Return the (X, Y) coordinate for the center point of the cell that contains the specified text.  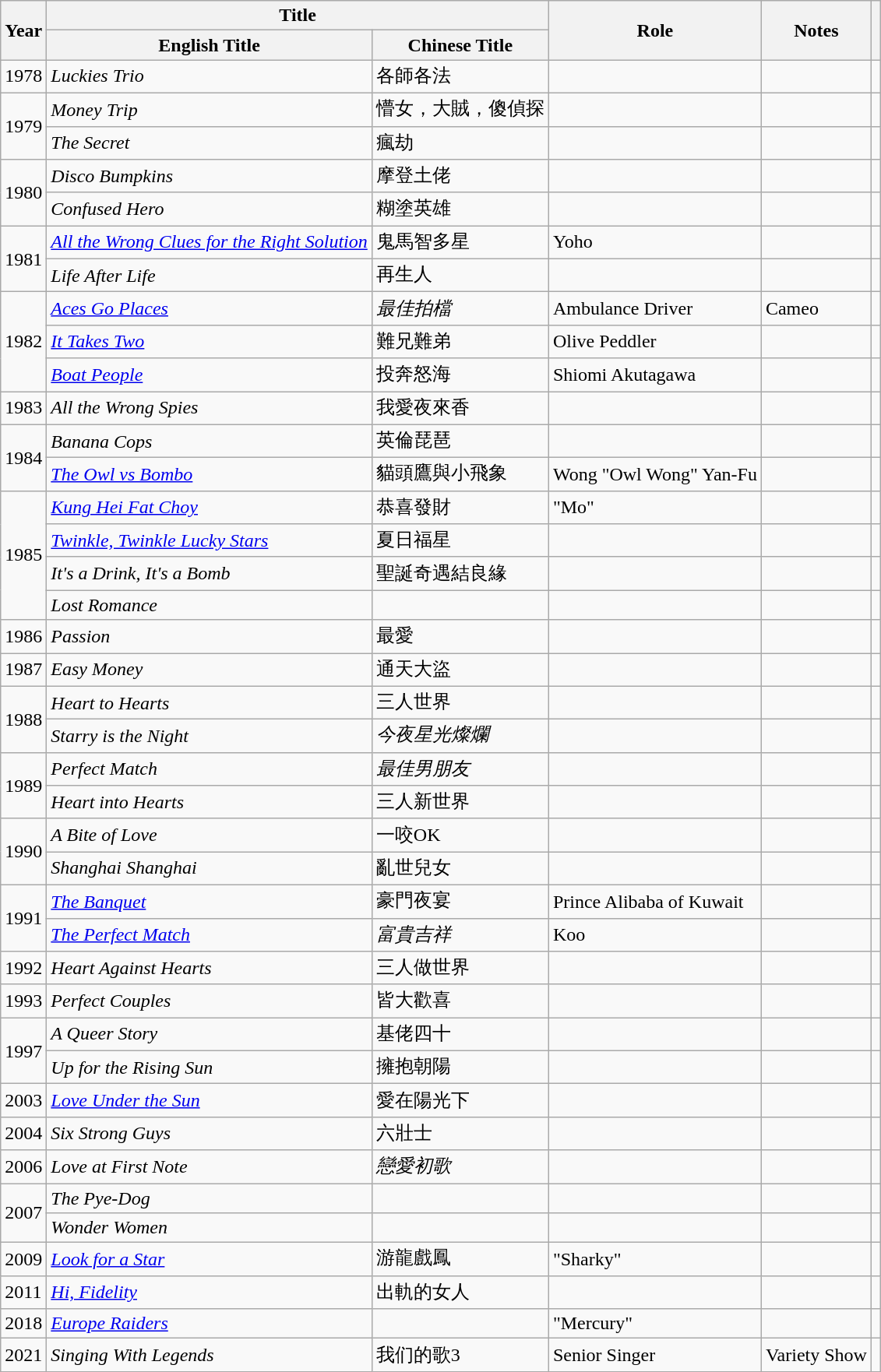
Love at First Note (209, 1166)
The Perfect Match (209, 934)
戀愛初歌 (460, 1166)
愛在陽光下 (460, 1101)
富貴吉祥 (460, 934)
Cameo (816, 308)
Perfect Match (209, 769)
Role (654, 30)
1982 (23, 342)
出軌的女人 (460, 1293)
Koo (654, 934)
Lost Romance (209, 605)
Passion (209, 637)
Starry is the Night (209, 737)
鬼馬智多星 (460, 243)
最愛 (460, 637)
1997 (23, 1051)
1983 (23, 408)
Love Under the Sun (209, 1101)
1991 (23, 917)
聖誕奇遇結良緣 (460, 573)
Aces Go Places (209, 308)
Disco Bumpkins (209, 176)
Singing With Legends (209, 1355)
糊塗英雄 (460, 209)
三人做世界 (460, 969)
再生人 (460, 276)
今夜星光燦爛 (460, 737)
最佳男朋友 (460, 769)
貓頭鷹與小飛象 (460, 475)
Olive Peddler (654, 341)
1979 (23, 126)
Banana Cops (209, 441)
我们的歌3 (460, 1355)
1984 (23, 458)
All the Wrong Spies (209, 408)
1985 (23, 555)
The Owl vs Bombo (209, 475)
Confused Hero (209, 209)
1981 (23, 259)
"Mo" (654, 508)
2011 (23, 1293)
1988 (23, 719)
1978 (23, 76)
亂世兒女 (460, 869)
"Mercury" (654, 1324)
Perfect Couples (209, 1001)
皆大歡喜 (460, 1001)
夏日福星 (460, 540)
It Takes Two (209, 341)
三人世界 (460, 702)
It's a Drink, It's a Bomb (209, 573)
Boat People (209, 375)
Prince Alibaba of Kuwait (654, 902)
1987 (23, 670)
三人新世界 (460, 802)
Life After Life (209, 276)
English Title (209, 45)
A Bite of Love (209, 835)
The Pye-Dog (209, 1198)
2018 (23, 1324)
Money Trip (209, 109)
1992 (23, 969)
Notes (816, 30)
1986 (23, 637)
Title (298, 16)
Six Strong Guys (209, 1134)
Wonder Women (209, 1228)
"Sharky" (654, 1260)
2021 (23, 1355)
Heart Against Hearts (209, 969)
Shiomi Akutagawa (654, 375)
六壯士 (460, 1134)
通天大盜 (460, 670)
The Banquet (209, 902)
恭喜發財 (460, 508)
Easy Money (209, 670)
1989 (23, 785)
基佬四十 (460, 1034)
2009 (23, 1260)
Kung Hei Fat Choy (209, 508)
一咬OK (460, 835)
Shanghai Shanghai (209, 869)
擁抱朝陽 (460, 1067)
懵女，大賊，傻偵探 (460, 109)
Heart to Hearts (209, 702)
摩登土佬 (460, 176)
Europe Raiders (209, 1324)
Twinkle, Twinkle Lucky Stars (209, 540)
英倫琵琶 (460, 441)
Year (23, 30)
Luckies Trio (209, 76)
最佳拍檔 (460, 308)
Look for a Star (209, 1260)
Ambulance Driver (654, 308)
Yoho (654, 243)
Up for the Rising Sun (209, 1067)
1993 (23, 1001)
1990 (23, 852)
游龍戲鳳 (460, 1260)
2007 (23, 1213)
Heart into Hearts (209, 802)
All the Wrong Clues for the Right Solution (209, 243)
The Secret (209, 143)
A Queer Story (209, 1034)
2004 (23, 1134)
難兄難弟 (460, 341)
2003 (23, 1101)
2006 (23, 1166)
我愛夜來香 (460, 408)
Variety Show (816, 1355)
Hi, Fidelity (209, 1293)
1980 (23, 193)
投奔怒海 (460, 375)
瘋劫 (460, 143)
各師各法 (460, 76)
豪門夜宴 (460, 902)
Wong "Owl Wong" Yan-Fu (654, 475)
Senior Singer (654, 1355)
Chinese Title (460, 45)
